Pinpoint the cell where the given text exists, returning its [X, Y] midpoint coordinate. 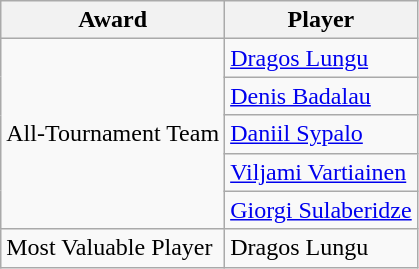
Player [322, 20]
Viljami Vartiainen [322, 172]
Daniil Sypalo [322, 134]
All-Tournament Team [113, 134]
Most Valuable Player [113, 248]
Denis Badalau [322, 96]
Giorgi Sulaberidze [322, 210]
Award [113, 20]
